Capture the cell that displays the provided text and extract its [x, y] central coordinate. 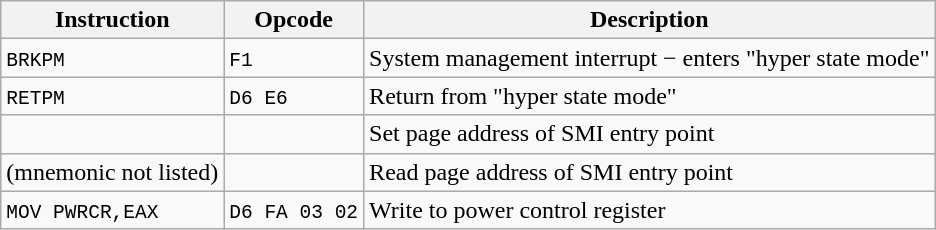
Write to power control register [650, 210]
Description [650, 20]
D6 E6 [294, 96]
D6 FA 03 02 [294, 210]
F1 [294, 58]
BRKPM [112, 58]
Opcode [294, 20]
Instruction [112, 20]
System management interrupt − enters "hyper state mode" [650, 58]
Return from "hyper state mode" [650, 96]
(mnemonic not listed) [112, 172]
RETPM [112, 96]
Set page address of SMI entry point [650, 134]
Read page address of SMI entry point [650, 172]
MOV PWRCR,EAX [112, 210]
